Find where the given text appears and provide that cell's center as (x, y) coordinate. 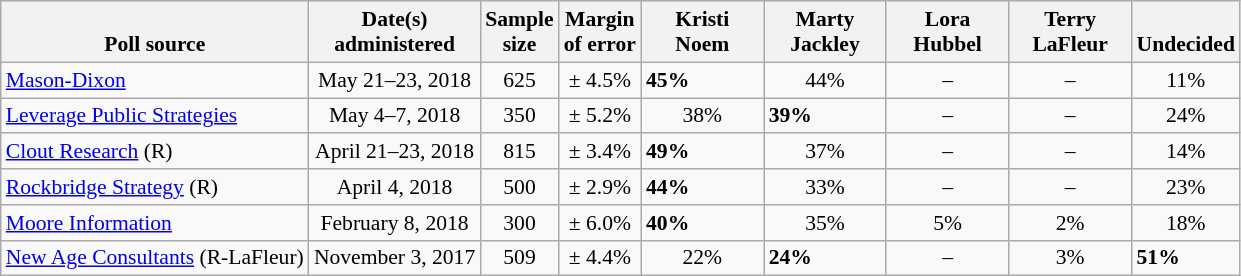
3% (1070, 258)
38% (702, 116)
509 (519, 258)
New Age Consultants (R-LaFleur) (155, 258)
Poll source (155, 32)
49% (702, 152)
February 8, 2018 (394, 223)
KristiNoem (702, 32)
39% (826, 116)
815 (519, 152)
11% (1185, 80)
± 5.2% (600, 116)
Mason-Dixon (155, 80)
± 6.0% (600, 223)
500 (519, 187)
May 21–23, 2018 (394, 80)
April 21–23, 2018 (394, 152)
22% (702, 258)
18% (1185, 223)
Samplesize (519, 32)
May 4–7, 2018 (394, 116)
Clout Research (R) (155, 152)
33% (826, 187)
35% (826, 223)
Leverage Public Strategies (155, 116)
5% (948, 223)
November 3, 2017 (394, 258)
40% (702, 223)
2% (1070, 223)
350 (519, 116)
Date(s)administered (394, 32)
37% (826, 152)
625 (519, 80)
300 (519, 223)
Marginof error (600, 32)
Undecided (1185, 32)
April 4, 2018 (394, 187)
45% (702, 80)
14% (1185, 152)
LoraHubbel (948, 32)
51% (1185, 258)
± 4.5% (600, 80)
± 4.4% (600, 258)
± 2.9% (600, 187)
± 3.4% (600, 152)
TerryLaFleur (1070, 32)
Moore Information (155, 223)
MartyJackley (826, 32)
Rockbridge Strategy (R) (155, 187)
23% (1185, 187)
